Extract the (X, Y) coordinate from the center of the cell holding the provided text.  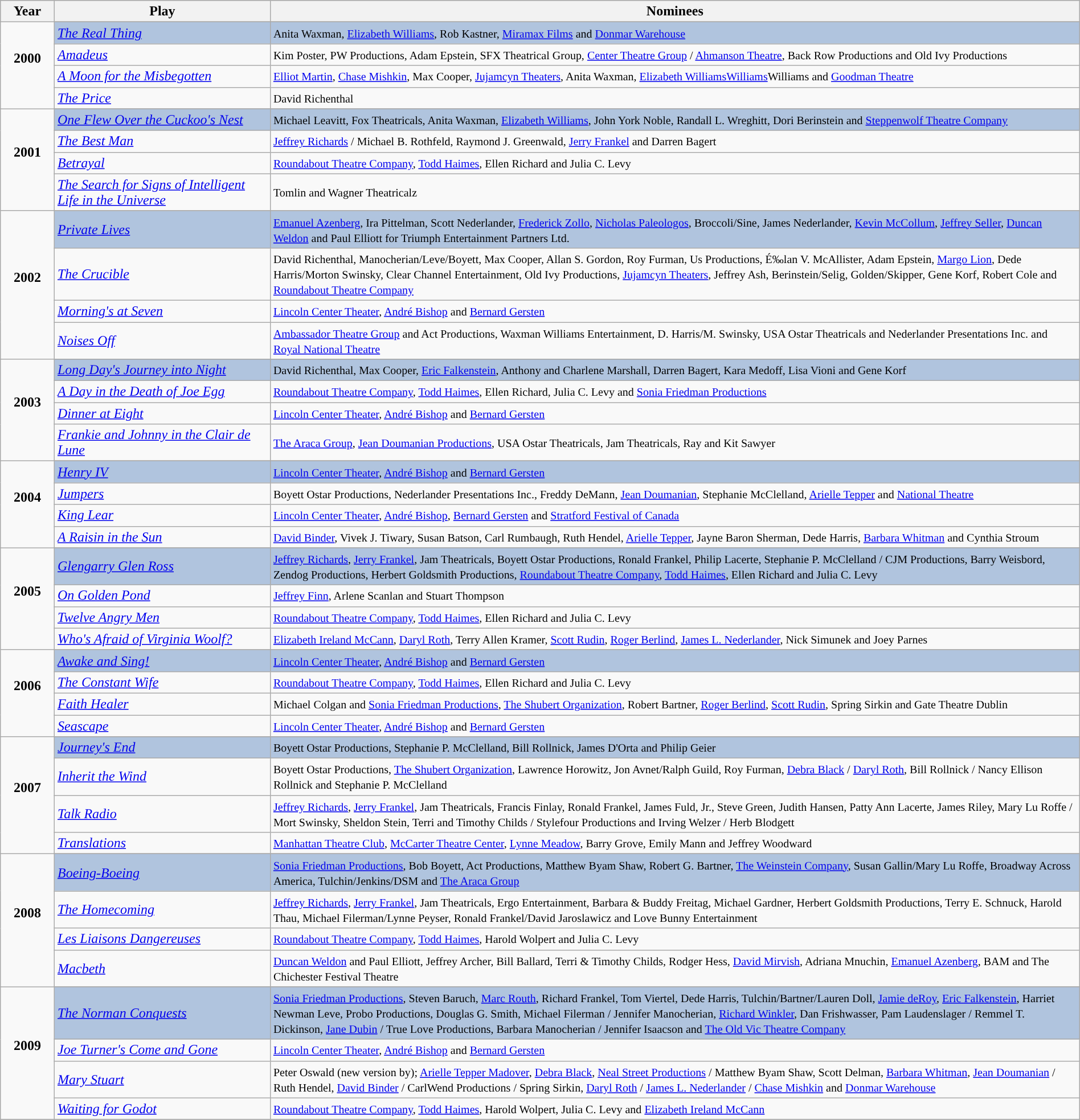
King Lear (162, 515)
2004 (27, 504)
Translations (162, 843)
Who's Afraid of Virginia Woolf? (162, 639)
Boeing-Boeing (162, 872)
The Search for Signs of Intelligent Life in the Universe (162, 192)
A Day in the Death of Joe Egg (162, 392)
Long Day's Journey into Night (162, 370)
2005 (27, 599)
Play (162, 11)
Glengarry Glen Ross (162, 566)
Journey's End (162, 748)
Nominees (674, 11)
2001 (27, 159)
David Richenthal (674, 98)
Year (27, 11)
Roundabout Theatre Company, Todd Haimes, Harold Wolpert, Julia C. Levy and Elizabeth Ireland McCann (674, 1109)
Jumpers (162, 494)
A Raisin in the Sun (162, 537)
2009 (27, 1053)
Manhattan Theatre Club, McCarter Theatre Center, Lynne Meadow, Barry Grove, Emily Mann and Jeffrey Woodward (674, 843)
Macbeth (162, 968)
2008 (27, 920)
Tomlin and Wagner Theatricalz (674, 192)
Mary Stuart (162, 1080)
Elizabeth Ireland McCann, Daryl Roth, Terry Allen Kramer, Scott Rudin, Roger Berlind, James L. Nederlander, Nick Simunek and Joey Parnes (674, 639)
David Richenthal, Max Cooper, Eric Falkenstein, Anthony and Charlene Marshall, Darren Bagert, Kara Medoff, Lisa Vioni and Gene Korf (674, 370)
A Moon for the Misbegotten (162, 76)
Awake and Sing! (162, 660)
Amadeus (162, 55)
Henry IV (162, 472)
2007 (27, 795)
Les Liaisons Dangereuses (162, 939)
Noises Off (162, 340)
The Best Man (162, 141)
The Norman Conquests (162, 1013)
Dinner at Eight (162, 413)
On Golden Pond (162, 596)
2000 (27, 65)
Jeffrey Richards / Michael B. Rothfeld, Raymond J. Greenwald, Jerry Frankel and Darren Bagert (674, 141)
Lincoln Center Theater, André Bishop, Bernard Gersten and Stratford Festival of Canada (674, 515)
Private Lives (162, 229)
Boyett Ostar Productions, Nederlander Presentations Inc., Freddy DeMann, Jean Doumanian, Stephanie McClelland, Arielle Tepper and National Theatre (674, 494)
Morning's at Seven (162, 311)
The Araca Group, Jean Doumanian Productions, USA Ostar Theatricals, Jam Theatricals, Ray and Kit Sawyer (674, 443)
The Constant Wife (162, 682)
The Price (162, 98)
Betrayal (162, 163)
2003 (27, 410)
Faith Healer (162, 704)
The Homecoming (162, 910)
Joe Turner's Come and Gone (162, 1050)
Waiting for Godot (162, 1109)
Anita Waxman, Elizabeth Williams, Rob Kastner, Miramax Films and Donmar Warehouse (674, 33)
Jeffrey Finn, Arlene Scanlan and Stuart Thompson (674, 596)
Inherit the Wind (162, 777)
The Real Thing (162, 33)
2002 (27, 285)
Twelve Angry Men (162, 617)
The Crucible (162, 274)
Roundabout Theatre Company, Todd Haimes, Harold Wolpert and Julia C. Levy (674, 939)
Frankie and Johnny in the Clair de Lune (162, 443)
Talk Radio (162, 814)
Boyett Ostar Productions, Stephanie P. McClelland, Bill Rollnick, James D'Orta and Philip Geier (674, 748)
One Flew Over the Cuckoo's Nest (162, 120)
Elliot Martin, Chase Mishkin, Max Cooper, Jujamcyn Theaters, Anita Waxman, Elizabeth WilliamsWilliamsWilliams and Goodman Theatre (674, 76)
2006 (27, 693)
Seascape (162, 726)
Kim Poster, PW Productions, Adam Epstein, SFX Theatrical Group, Center Theatre Group / Ahmanson Theatre, Back Row Productions and Old Ivy Productions (674, 55)
Roundabout Theatre Company, Todd Haimes, Ellen Richard, Julia C. Levy and Sonia Friedman Productions (674, 392)
